Return the (X, Y) coordinate for the center point of the cell that contains the specified text.  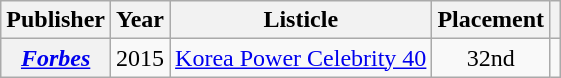
32nd (491, 58)
Forbes (56, 58)
Year (140, 20)
Placement (491, 20)
2015 (140, 58)
Korea Power Celebrity 40 (301, 58)
Listicle (301, 20)
Publisher (56, 20)
